Determine the [X, Y] coordinate at the center of the cell enclosing the given text.  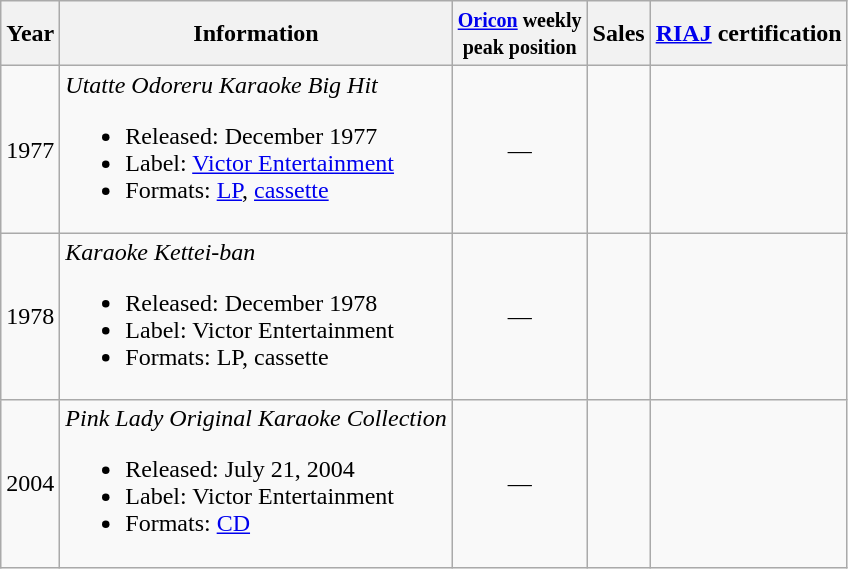
Utatte Odoreru Karaoke Big HitReleased: December 1977Label: Victor EntertainmentFormats: LP, cassette [256, 150]
Sales [618, 34]
Karaoke Kettei-banReleased: December 1978Label: Victor EntertainmentFormats: LP, cassette [256, 316]
1977 [30, 150]
Oricon weeklypeak position [520, 34]
1978 [30, 316]
Pink Lady Original Karaoke CollectionReleased: July 21, 2004Label: Victor EntertainmentFormats: CD [256, 484]
Information [256, 34]
2004 [30, 484]
Year [30, 34]
RIAJ certification [748, 34]
